Capture the cell that displays the provided text and extract its (x, y) central coordinate. 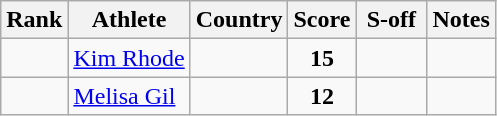
Score (322, 20)
12 (322, 96)
Athlete (129, 20)
Country (239, 20)
Rank (34, 20)
S-off (392, 20)
Melisa Gil (129, 96)
15 (322, 58)
Notes (461, 20)
Kim Rhode (129, 58)
